Determine the [x, y] coordinate at the center of the cell enclosing the given text.  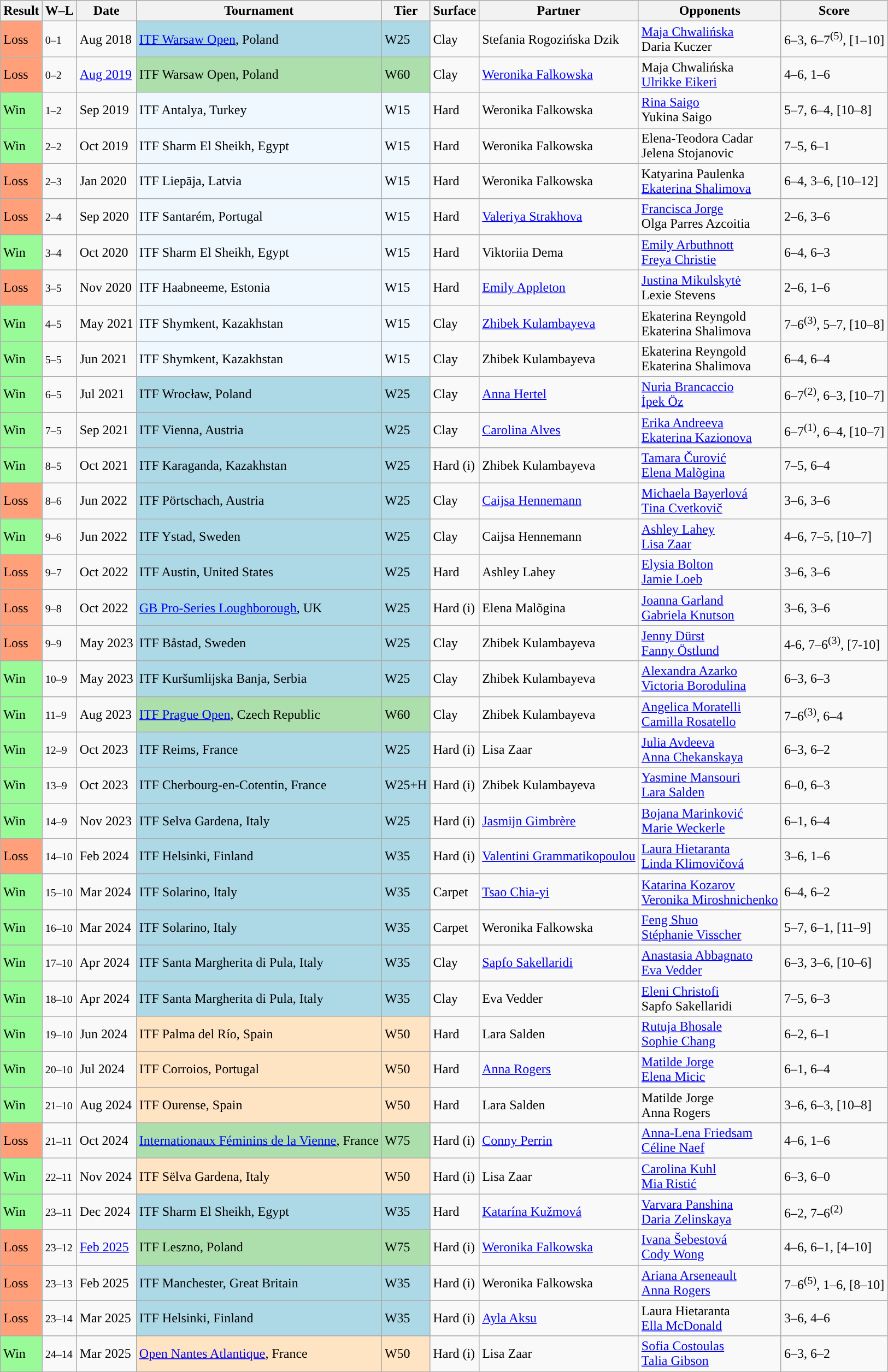
3–6, 4–6 [834, 1318]
6–3, 6–3 [834, 678]
Oct 2020 [106, 252]
ITF Ystad, Sweden [259, 536]
Justina Mikulskytė Lexie Stevens [709, 287]
Nov 2020 [106, 287]
Aug 2023 [106, 714]
0–2 [59, 74]
Opponents [709, 11]
5–5 [59, 358]
Carolina Kuhl Mia Ristić [709, 1176]
Nov 2024 [106, 1176]
9–8 [59, 607]
Internationaux Féminins de la Vienne, France [259, 1140]
Jasmijn Gimbrère [559, 820]
ITF Ourense, Spain [259, 1105]
Elena Malõgina [559, 607]
23–12 [59, 1247]
19–10 [59, 1034]
Tamara Čurović Elena Malõgina [709, 465]
2–3 [59, 181]
10–9 [59, 678]
W25+H [405, 785]
Elysia Bolton Jamie Loeb [709, 572]
16–10 [59, 927]
ITF Liepāja, Latvia [259, 181]
Laura Hietaranta Ella McDonald [709, 1318]
May 2021 [106, 323]
6–4, 6–3 [834, 252]
24–14 [59, 1353]
2–4 [59, 216]
Tournament [259, 11]
6–5 [59, 394]
Aug 2019 [106, 74]
Sapfo Sakellaridi [559, 962]
Bojana Marinković Marie Weckerle [709, 820]
Jenny Dürst Fanny Östlund [709, 643]
ITF Sëlva Gardena, Italy [259, 1176]
Jul 2021 [106, 394]
Sofia Costoulas Talia Gibson [709, 1353]
11–9 [59, 714]
Katyarina Paulenka Ekaterina Shalimova [709, 181]
Emily Arbuthnott Freya Christie [709, 252]
6–3, 6–0 [834, 1176]
W–L [59, 11]
Valentini Grammatikopoulou [559, 856]
Katarína Kužmová [559, 1211]
Date [106, 11]
Maja Chwalińska Ulrikke Eikeri [709, 74]
7–5, 6–1 [834, 145]
Aug 2024 [106, 1105]
Sep 2021 [106, 429]
23–14 [59, 1318]
7–6(5), 1–6, [8–10] [834, 1282]
20–10 [59, 1069]
Maja Chwalińska Daria Kuczer [709, 39]
Surface [455, 11]
Nov 2023 [106, 820]
Tier [405, 11]
2–6, 3–6 [834, 216]
Dec 2024 [106, 1211]
Julia Avdeeva Anna Chekanskaya [709, 749]
4–6, 7–5, [10–7] [834, 536]
Alexandra Azarko Victoria Borodulina [709, 678]
ITF Wrocław, Poland [259, 394]
Emily Appleton [559, 287]
2–2 [59, 145]
Jun 2021 [106, 358]
Anna Hertel [559, 394]
8–6 [59, 501]
Varvara Panshina Daria Zelinskaya [709, 1211]
Ashley Lahey Lisa Zaar [709, 536]
Viktoriia Dema [559, 252]
Michaela Bayerlová Tina Cvetkovič [709, 501]
Jul 2024 [106, 1069]
7–5, 6–4 [834, 465]
22–11 [59, 1176]
6–2, 6–1 [834, 1034]
Yasmine Mansouri Lara Salden [709, 785]
15–10 [59, 891]
ITF Prague Open, Czech Republic [259, 714]
Open Nantes Atlantique, France [259, 1353]
8–5 [59, 465]
GB Pro-Series Loughborough, UK [259, 607]
ITF Cherbourg-en-Cotentin, France [259, 785]
1–2 [59, 110]
ITF Reims, France [259, 749]
Oct 2019 [106, 145]
6–0, 6–3 [834, 785]
Conny Perrin [559, 1140]
ITF Kuršumlijska Banja, Serbia [259, 678]
Feb 2024 [106, 856]
2–6, 1–6 [834, 287]
Matilde Jorge Elena Micic [709, 1069]
Jun 2024 [106, 1034]
3–6, 1–6 [834, 856]
6–4, 6–4 [834, 358]
3–5 [59, 287]
ITF Haabneeme, Estonia [259, 287]
Carolina Alves [559, 429]
7–5 [59, 429]
Ashley Lahey [559, 572]
Oct 2021 [106, 465]
Sep 2019 [106, 110]
ITF Leszno, Poland [259, 1247]
Result [21, 11]
Valeriya Strakhova [559, 216]
Anna Rogers [559, 1069]
18–10 [59, 998]
Tsao Chia-yi [559, 891]
Joanna Garland Gabriela Knutson [709, 607]
6–7(2), 6–3, [10–7] [834, 394]
9–9 [59, 643]
ITF Manchester, Great Britain [259, 1282]
Rina Saigo Yukina Saigo [709, 110]
7–5, 6–3 [834, 998]
Score [834, 11]
4–5 [59, 323]
Nuria Brancaccio İpek Öz [709, 394]
ITF Båstad, Sweden [259, 643]
ITF Palma del Río, Spain [259, 1034]
5–7, 6–1, [11–9] [834, 927]
ITF Corroios, Portugal [259, 1069]
14–9 [59, 820]
9–7 [59, 572]
Ariana Arseneault Anna Rogers [709, 1282]
Angelica Moratelli Camilla Rosatello [709, 714]
3–4 [59, 252]
Francisca Jorge Olga Parres Azcoitia [709, 216]
Eleni Christofi Sapfo Sakellaridi [709, 998]
6–3, 6–7(5), [1–10] [834, 39]
Elena-Teodora Cadar Jelena Stojanovic [709, 145]
ITF Austin, United States [259, 572]
Anna-Lena Friedsam Céline Naef [709, 1140]
6–4, 3–6, [10–12] [834, 181]
23–11 [59, 1211]
7–6(3), 6–4 [834, 714]
Ivana Šebestová Cody Wong [709, 1247]
12–9 [59, 749]
Stefania Rogozińska Dzik [559, 39]
Katarina Kozarov Veronika Miroshnichenko [709, 891]
Laura Hietaranta Linda Klimovičová [709, 856]
4–6, 6–1, [4–10] [834, 1247]
Oct 2024 [106, 1140]
Anastasia Abbagnato Eva Vedder [709, 962]
7–6(3), 5–7, [10–8] [834, 323]
Aug 2018 [106, 39]
Eva Vedder [559, 998]
17–10 [59, 962]
Sep 2020 [106, 216]
9–6 [59, 536]
Matilde Jorge Anna Rogers [709, 1105]
Erika Andreeva Ekaterina Kazionova [709, 429]
6–7(1), 6–4, [10–7] [834, 429]
0–1 [59, 39]
21–10 [59, 1105]
ITF Selva Gardena, Italy [259, 820]
23–13 [59, 1282]
21–11 [59, 1140]
5–7, 6–4, [10–8] [834, 110]
ITF Santarém, Portugal [259, 216]
ITF Pörtschach, Austria [259, 501]
6–2, 7–6(2) [834, 1211]
Ayla Aksu [559, 1318]
ITF Antalya, Turkey [259, 110]
Rutuja Bhosale Sophie Chang [709, 1034]
ITF Karaganda, Kazakhstan [259, 465]
Jan 2020 [106, 181]
6–4, 6–2 [834, 891]
Partner [559, 11]
14–10 [59, 856]
3–6, 6–3, [10–8] [834, 1105]
ITF Vienna, Austria [259, 429]
6–3, 3–6, [10–6] [834, 962]
4-6, 7–6(3), [7-10] [834, 643]
Feng Shuo Stéphanie Visscher [709, 927]
13–9 [59, 785]
